Locate the cell with the specified text and output its (X, Y) center coordinate. 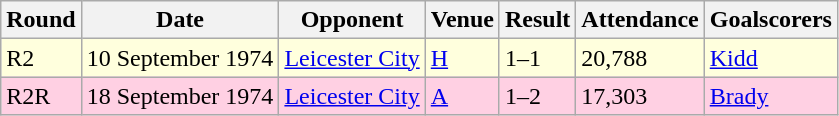
20,788 (640, 58)
A (462, 96)
R2 (41, 58)
Attendance (640, 20)
17,303 (640, 96)
Venue (462, 20)
Round (41, 20)
Kidd (770, 58)
1–1 (537, 58)
R2R (41, 96)
10 September 1974 (180, 58)
18 September 1974 (180, 96)
Date (180, 20)
Opponent (352, 20)
1–2 (537, 96)
Goalscorers (770, 20)
H (462, 58)
Result (537, 20)
Brady (770, 96)
